From the cell containing the given text, extract its center point as (x, y) coordinate. 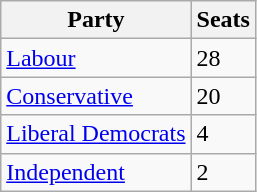
20 (223, 96)
Seats (223, 20)
4 (223, 134)
28 (223, 58)
Conservative (96, 96)
Party (96, 20)
Independent (96, 172)
Liberal Democrats (96, 134)
2 (223, 172)
Labour (96, 58)
